Locate the cell with the specified text and output its [X, Y] center coordinate. 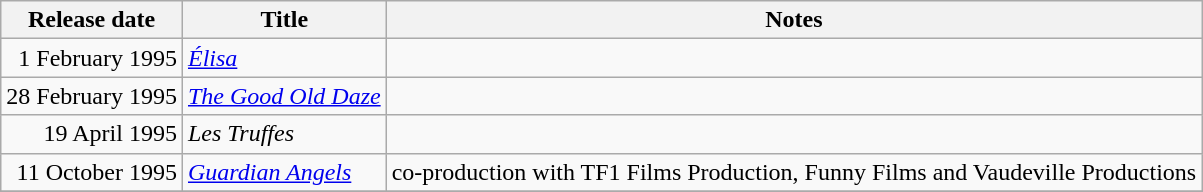
Release date [92, 20]
The Good Old Daze [284, 96]
co-production with TF1 Films Production, Funny Films and Vaudeville Productions [794, 172]
19 April 1995 [92, 134]
1 February 1995 [92, 58]
Élisa [284, 58]
Guardian Angels [284, 172]
Notes [794, 20]
11 October 1995 [92, 172]
Les Truffes [284, 134]
28 February 1995 [92, 96]
Title [284, 20]
